Output the [X, Y] coordinate of the center of the cell containing the given text.  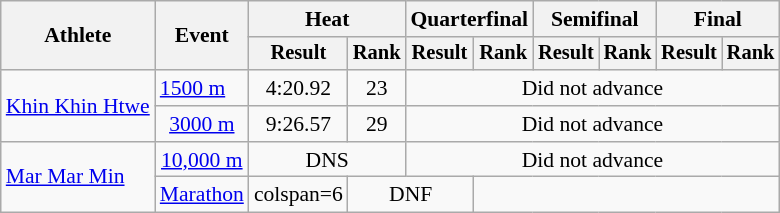
Final [718, 19]
3000 m [202, 124]
23 [377, 88]
Athlete [78, 36]
Khin Khin Htwe [78, 106]
9:26.57 [298, 124]
Mar Mar Min [78, 178]
Heat [328, 19]
Event [202, 36]
Semifinal [594, 19]
1500 m [202, 88]
colspan=6 [298, 195]
Marathon [202, 195]
10,000 m [202, 160]
Quarterfinal [469, 19]
DNF [411, 195]
DNS [328, 160]
29 [377, 124]
4:20.92 [298, 88]
